Identify which cell holds the provided text, then report its (X, Y) central coordinate. 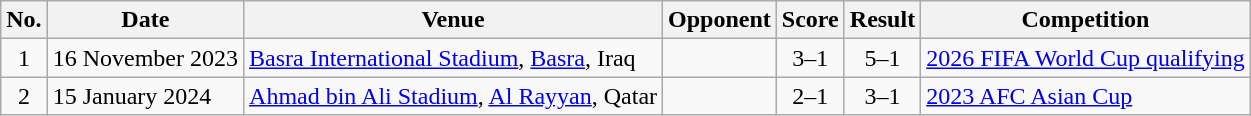
Result (882, 20)
Score (810, 20)
Venue (454, 20)
Opponent (720, 20)
5–1 (882, 58)
Basra International Stadium, Basra, Iraq (454, 58)
2 (24, 96)
2026 FIFA World Cup qualifying (1086, 58)
15 January 2024 (145, 96)
1 (24, 58)
No. (24, 20)
2023 AFC Asian Cup (1086, 96)
Date (145, 20)
2–1 (810, 96)
Ahmad bin Ali Stadium, Al Rayyan, Qatar (454, 96)
16 November 2023 (145, 58)
Competition (1086, 20)
